Identify which cell holds the provided text, then report its (X, Y) central coordinate. 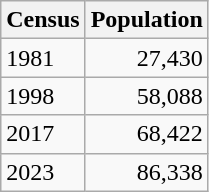
27,430 (146, 58)
68,422 (146, 134)
86,338 (146, 172)
Census (43, 20)
2017 (43, 134)
2023 (43, 172)
1998 (43, 96)
58,088 (146, 96)
Population (146, 20)
1981 (43, 58)
